Locate the cell with the specified text and output its [X, Y] center coordinate. 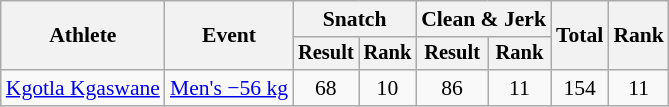
10 [388, 88]
154 [580, 88]
86 [452, 88]
Snatch [354, 19]
Men's −56 kg [229, 88]
Total [580, 36]
Kgotla Kgaswane [83, 88]
Event [229, 36]
68 [326, 88]
Athlete [83, 36]
Clean & Jerk [484, 19]
